Output the [x, y] coordinate of the center of the cell containing the given text.  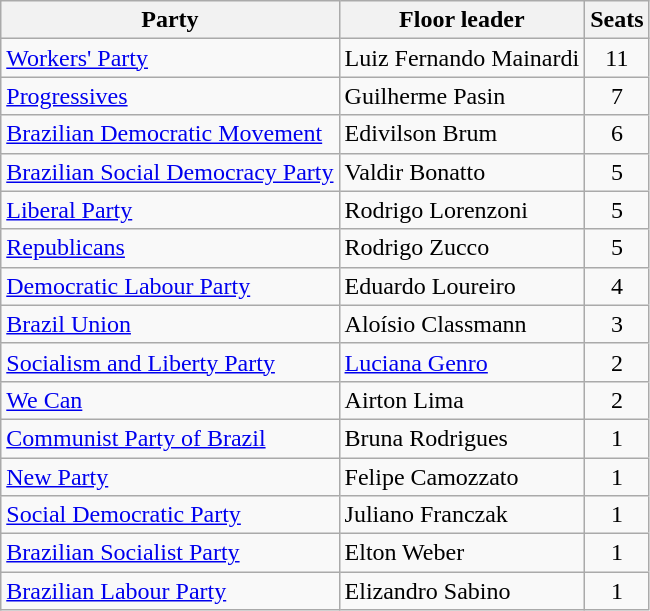
Juliano Franczak [462, 515]
Brazilian Democratic Movement [170, 134]
We Can [170, 400]
Brazilian Socialist Party [170, 553]
6 [617, 134]
Republicans [170, 248]
Socialism and Liberty Party [170, 362]
4 [617, 286]
Social Democratic Party [170, 515]
Edivilson Brum [462, 134]
Elizandro Sabino [462, 591]
New Party [170, 477]
Progressives [170, 96]
7 [617, 96]
Seats [617, 20]
Democratic Labour Party [170, 286]
Luciana Genro [462, 362]
Luiz Fernando Mainardi [462, 58]
Brazilian Labour Party [170, 591]
Bruna Rodrigues [462, 438]
Liberal Party [170, 210]
Brazilian Social Democracy Party [170, 172]
Guilherme Pasin [462, 96]
11 [617, 58]
Rodrigo Zucco [462, 248]
Brazil Union [170, 324]
3 [617, 324]
Rodrigo Lorenzoni [462, 210]
Felipe Camozzato [462, 477]
Floor leader [462, 20]
Eduardo Loureiro [462, 286]
Workers' Party [170, 58]
Elton Weber [462, 553]
Party [170, 20]
Airton Lima [462, 400]
Valdir Bonatto [462, 172]
Communist Party of Brazil [170, 438]
Aloísio Classmann [462, 324]
